Locate the cell with the specified text and output its (x, y) center coordinate. 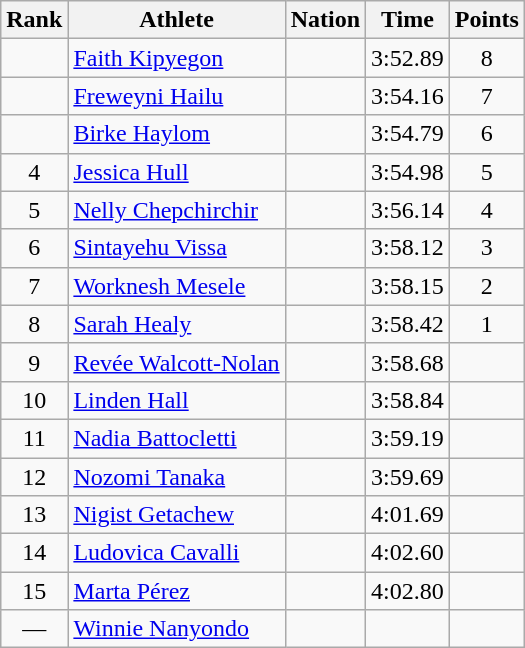
Linden Hall (176, 400)
Nigist Getachew (176, 515)
3:54.16 (408, 96)
Sarah Healy (176, 324)
4:01.69 (408, 515)
10 (34, 400)
Winnie Nanyondo (176, 629)
3:54.79 (408, 134)
3:59.19 (408, 438)
4:02.80 (408, 591)
11 (34, 438)
Nadia Battocletti (176, 438)
Freweyni Hailu (176, 96)
3:58.12 (408, 248)
Nozomi Tanaka (176, 477)
— (34, 629)
Ludovica Cavalli (176, 553)
Points (486, 20)
15 (34, 591)
3:58.68 (408, 362)
3:58.15 (408, 286)
Revée Walcott-Nolan (176, 362)
Faith Kipyegon (176, 58)
3:58.42 (408, 324)
4:02.60 (408, 553)
Time (408, 20)
3:54.98 (408, 172)
12 (34, 477)
Sintayehu Vissa (176, 248)
3 (486, 248)
Birke Haylom (176, 134)
3:52.89 (408, 58)
14 (34, 553)
Worknesh Mesele (176, 286)
9 (34, 362)
Jessica Hull (176, 172)
13 (34, 515)
1 (486, 324)
3:56.14 (408, 210)
Marta Pérez (176, 591)
Nelly Chepchirchir (176, 210)
Rank (34, 20)
Nation (325, 20)
3:58.84 (408, 400)
3:59.69 (408, 477)
Athlete (176, 20)
2 (486, 286)
